From the cell containing the given text, extract its center point as (x, y) coordinate. 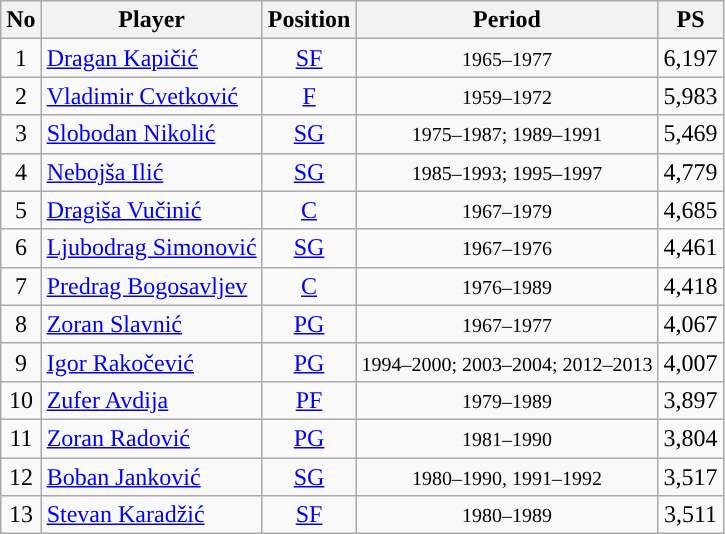
4,007 (690, 362)
Position (309, 20)
3,517 (690, 477)
1967–1979 (507, 210)
5,983 (690, 96)
2 (21, 96)
4,685 (690, 210)
F (309, 96)
4,779 (690, 172)
PS (690, 20)
12 (21, 477)
6 (21, 248)
1975–1987; 1989–1991 (507, 134)
11 (21, 438)
1979–1989 (507, 400)
1980–1990, 1991–1992 (507, 477)
Player (152, 20)
Zoran Slavnić (152, 324)
PF (309, 400)
6,197 (690, 58)
9 (21, 362)
3,897 (690, 400)
1976–1989 (507, 286)
1967–1976 (507, 248)
Zufer Avdija (152, 400)
Period (507, 20)
10 (21, 400)
Predrag Bogosavljev (152, 286)
Vladimir Cvetković (152, 96)
1967–1977 (507, 324)
3,511 (690, 515)
1981–1990 (507, 438)
Igor Rakočević (152, 362)
4,461 (690, 248)
Nebojša Ilić (152, 172)
5,469 (690, 134)
13 (21, 515)
1 (21, 58)
4,418 (690, 286)
Dragiša Vučinić (152, 210)
8 (21, 324)
4 (21, 172)
1980–1989 (507, 515)
3 (21, 134)
5 (21, 210)
No (21, 20)
Zoran Radović (152, 438)
Boban Janković (152, 477)
7 (21, 286)
1994–2000; 2003–2004; 2012–2013 (507, 362)
3,804 (690, 438)
1965–1977 (507, 58)
1959–1972 (507, 96)
1985–1993; 1995–1997 (507, 172)
Ljubodrag Simonović (152, 248)
Dragan Kapičić (152, 58)
Slobodan Nikolić (152, 134)
Stevan Karadžić (152, 515)
4,067 (690, 324)
